Output the [X, Y] coordinate of the center of the cell containing the given text.  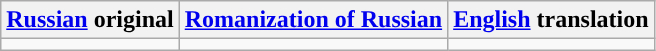
English translation [551, 20]
Romanization of Russian [313, 20]
Russian original [90, 20]
